Detect which cell encompasses the target text, then output its [X, Y] center coordinate. 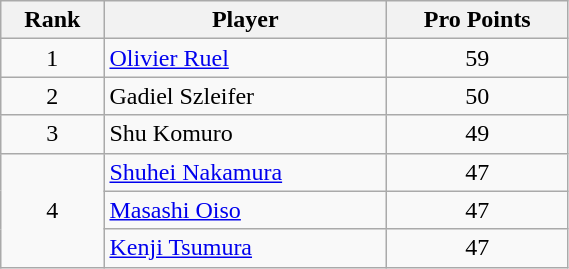
Olivier Ruel [246, 58]
Rank [52, 20]
49 [478, 134]
Player [246, 20]
1 [52, 58]
Masashi Oiso [246, 210]
2 [52, 96]
3 [52, 134]
Gadiel Szleifer [246, 96]
50 [478, 96]
Kenji Tsumura [246, 248]
Pro Points [478, 20]
Shuhei Nakamura [246, 172]
4 [52, 210]
Shu Komuro [246, 134]
59 [478, 58]
